Scan for the cell matching the given text and deliver its [X, Y] coordinate at center. 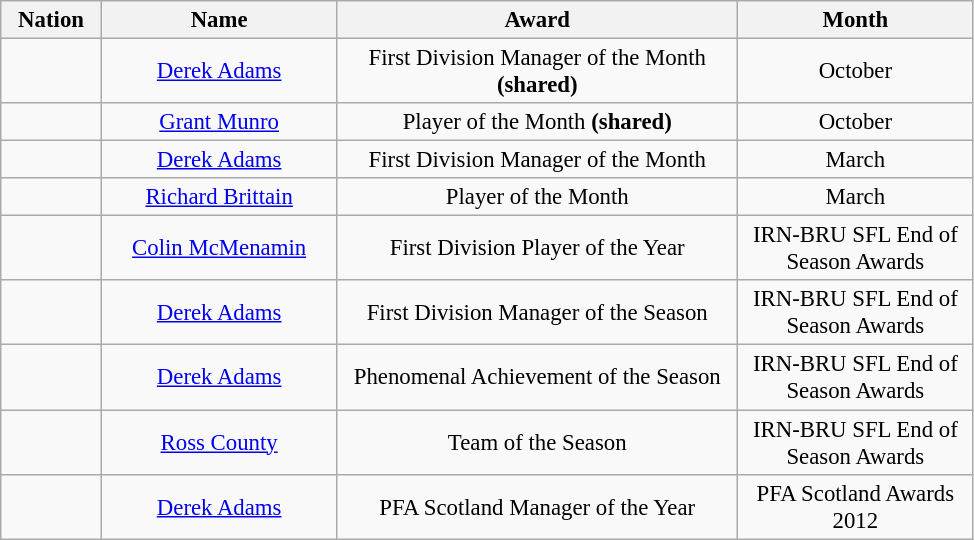
PFA Scotland Manager of the Year [538, 506]
Name [219, 20]
Team of the Season [538, 442]
PFA Scotland Awards 2012 [856, 506]
First Division Player of the Year [538, 248]
First Division Manager of the Month (shared) [538, 72]
Colin McMenamin [219, 248]
Month [856, 20]
Grant Munro [219, 122]
Player of the Month (shared) [538, 122]
First Division Manager of the Month [538, 160]
Phenomenal Achievement of the Season [538, 378]
Player of the Month [538, 197]
Award [538, 20]
Nation [52, 20]
Ross County [219, 442]
Richard Brittain [219, 197]
First Division Manager of the Season [538, 312]
